Scan for the cell matching the given text and deliver its [x, y] coordinate at center. 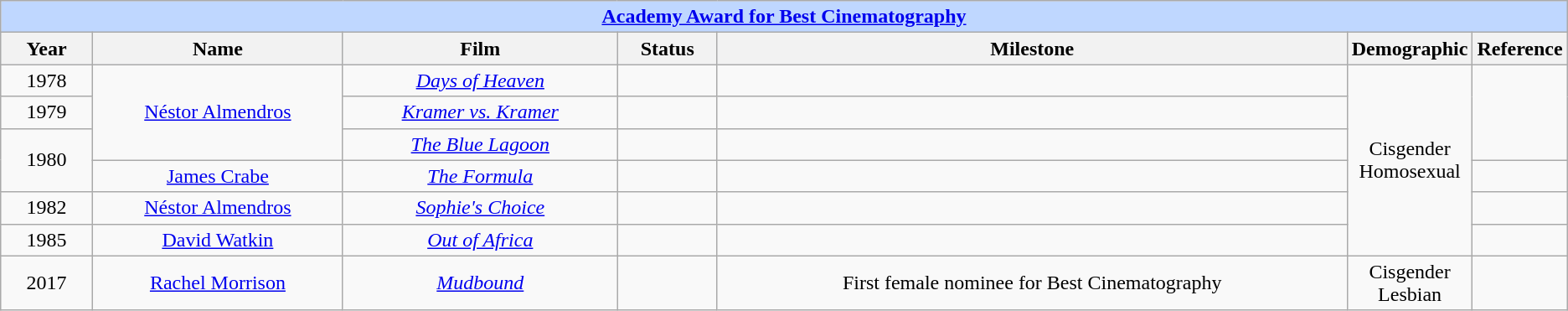
1979 [47, 112]
Film [480, 49]
Reference [1519, 49]
Kramer vs. Kramer [480, 112]
Year [47, 49]
1978 [47, 80]
Demographic [1410, 49]
1980 [47, 160]
Milestone [1032, 49]
Cisgender Homosexual [1410, 160]
Out of Africa [480, 240]
Mudbound [480, 283]
Rachel Morrison [218, 283]
Status [667, 49]
Name [218, 49]
James Crabe [218, 176]
1982 [47, 208]
Sophie's Choice [480, 208]
Days of Heaven [480, 80]
2017 [47, 283]
The Blue Lagoon [480, 144]
1985 [47, 240]
Academy Award for Best Cinematography [784, 17]
First female nominee for Best Cinematography [1032, 283]
The Formula [480, 176]
Cisgender Lesbian [1410, 283]
David Watkin [218, 240]
